From the cell containing the given text, extract its center point as (x, y) coordinate. 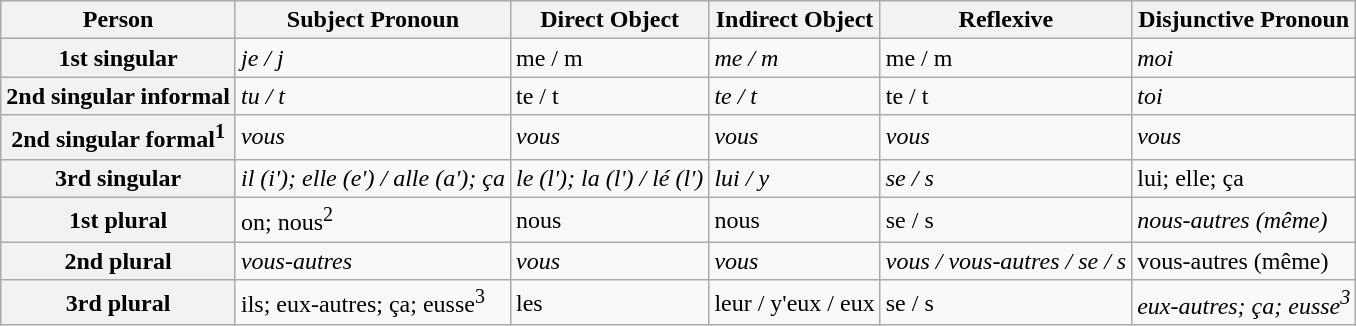
le (l'); la (l') / lé (l') (609, 178)
3rd singular (118, 178)
1st singular (118, 58)
moi (1244, 58)
toi (1244, 96)
il (i'); elle (e') / alle (a'); ça (372, 178)
vous / vous-autres / se / s (1006, 261)
lui / y (794, 178)
2nd plural (118, 261)
je / j (372, 58)
Direct Object (609, 20)
Indirect Object (794, 20)
on; nous2 (372, 220)
2nd singular formal1 (118, 138)
2nd singular informal (118, 96)
les (609, 302)
vous-autres (372, 261)
eux-autres; ça; eusse3 (1244, 302)
vous-autres (même) (1244, 261)
Person (118, 20)
Subject Pronoun (372, 20)
tu / t (372, 96)
ils; eux-autres; ça; eusse3 (372, 302)
3rd plural (118, 302)
leur / y'eux / eux (794, 302)
nous-autres (même) (1244, 220)
lui; elle; ça (1244, 178)
1st plural (118, 220)
Reflexive (1006, 20)
Disjunctive Pronoun (1244, 20)
